Return the [X, Y] coordinate for the center point of the cell that contains the specified text.  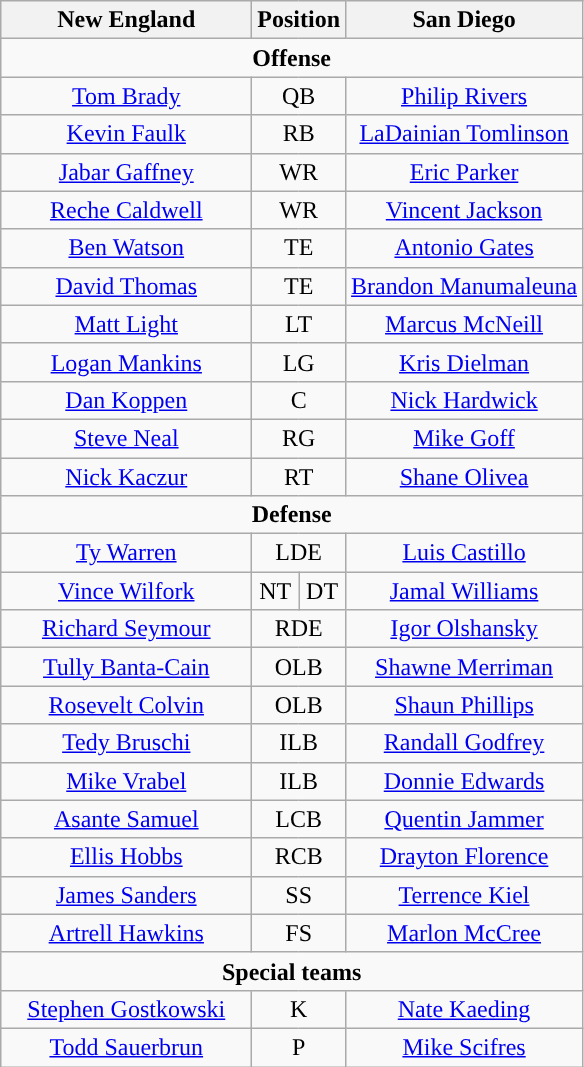
Kevin Faulk [126, 134]
Drayton Florence [464, 857]
Mike Vrabel [126, 781]
Jabar Gaffney [126, 172]
Brandon Manumaleuna [464, 286]
Igor Olshansky [464, 629]
David Thomas [126, 286]
NT [276, 591]
Defense [292, 515]
SS [299, 895]
Tom Brady [126, 96]
Ben Watson [126, 248]
Logan Mankins [126, 362]
Rosevelt Colvin [126, 705]
QB [299, 96]
Shaun Phillips [464, 705]
P [299, 1047]
San Diego [464, 20]
Steve Neal [126, 438]
RG [299, 438]
Shawne Merriman [464, 667]
Reche Caldwell [126, 210]
Nick Hardwick [464, 400]
James Sanders [126, 895]
RDE [299, 629]
Special teams [292, 971]
Tully Banta-Cain [126, 667]
RB [299, 134]
Mike Scifres [464, 1047]
Quentin Jammer [464, 819]
Ty Warren [126, 553]
DT [322, 591]
K [299, 1009]
LDE [299, 553]
Jamal Williams [464, 591]
Nick Kaczur [126, 477]
New England [126, 20]
Randall Godfrey [464, 743]
Vince Wilfork [126, 591]
Tedy Bruschi [126, 743]
Shane Olivea [464, 477]
Mike Goff [464, 438]
FS [299, 933]
Donnie Edwards [464, 781]
Luis Castillo [464, 553]
C [299, 400]
LCB [299, 819]
Dan Koppen [126, 400]
Asante Samuel [126, 819]
LG [299, 362]
Philip Rivers [464, 96]
Terrence Kiel [464, 895]
LT [299, 324]
Richard Seymour [126, 629]
Offense [292, 58]
Marcus McNeill [464, 324]
Stephen Gostkowski [126, 1009]
RCB [299, 857]
Eric Parker [464, 172]
Position [299, 20]
Todd Sauerbrun [126, 1047]
Antonio Gates [464, 248]
RT [299, 477]
Marlon McCree [464, 933]
Matt Light [126, 324]
LaDainian Tomlinson [464, 134]
Nate Kaeding [464, 1009]
Ellis Hobbs [126, 857]
Vincent Jackson [464, 210]
Kris Dielman [464, 362]
Artrell Hawkins [126, 933]
